Output the (X, Y) coordinate of the center of the cell containing the given text.  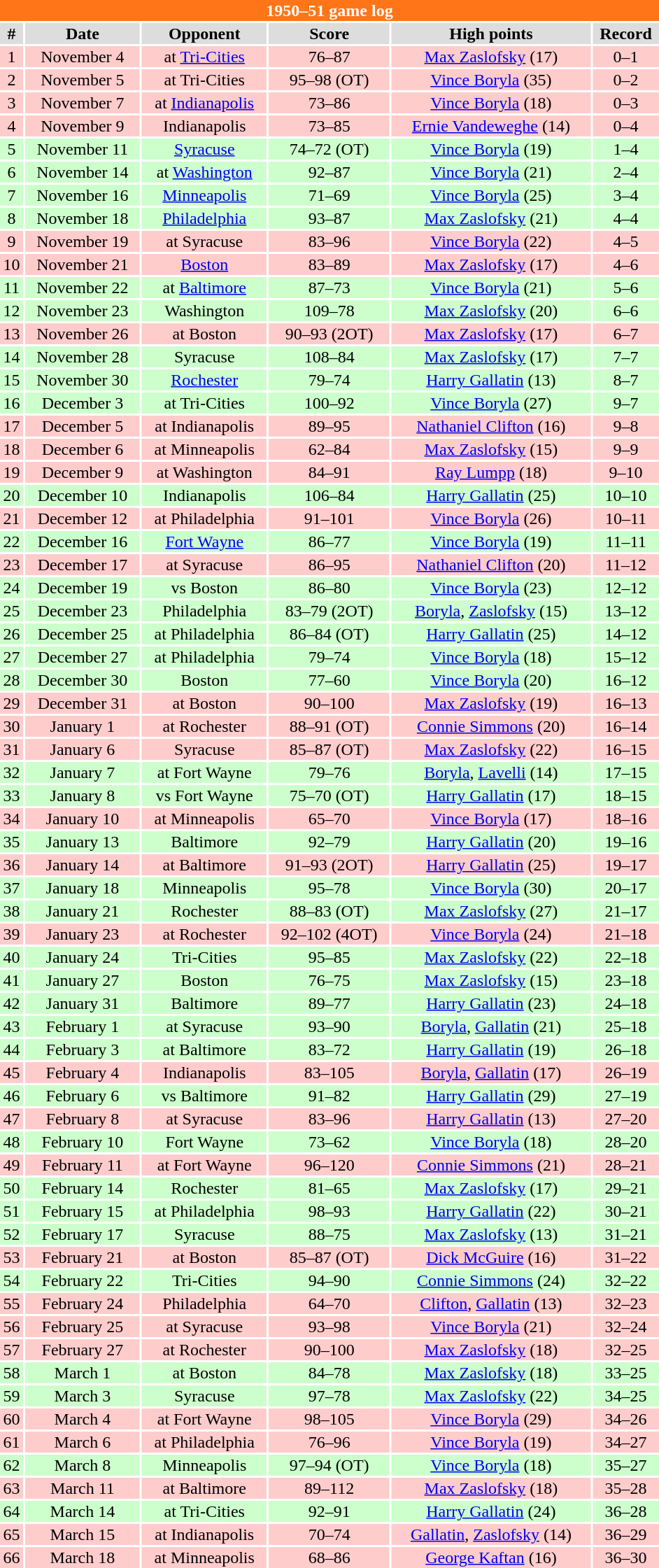
24 (11, 588)
6 (11, 172)
February 14 (83, 1188)
March 15 (83, 1534)
February 6 (83, 1096)
27 (11, 657)
March 3 (83, 1396)
15–12 (625, 657)
106–84 (329, 495)
70–74 (329, 1534)
January 10 (83, 819)
Harry Gallatin (29) (491, 1096)
16 (11, 403)
36–30 (625, 1558)
19 (11, 472)
34–27 (625, 1442)
93–87 (329, 218)
88–75 (329, 1234)
23–18 (625, 980)
56 (11, 1327)
94–90 (329, 1280)
91–93 (2OT) (329, 865)
December 9 (83, 472)
44 (11, 1050)
9–10 (625, 472)
86–80 (329, 588)
1 (11, 57)
Boryla, Lavelli (14) (491, 772)
March 11 (83, 1488)
28–20 (625, 1142)
18 (11, 449)
22–18 (625, 957)
Score (329, 34)
March 14 (83, 1511)
December 30 (83, 680)
32 (11, 772)
31–21 (625, 1234)
December 12 (83, 518)
96–120 (329, 1165)
66 (11, 1558)
10–11 (625, 518)
32–22 (625, 1280)
65 (11, 1534)
49 (11, 1165)
January 23 (83, 934)
100–92 (329, 403)
November 22 (83, 288)
Harry Gallatin (23) (491, 1003)
93–98 (329, 1327)
92–79 (329, 842)
45 (11, 1073)
73–62 (329, 1142)
3 (11, 103)
26–18 (625, 1050)
March 4 (83, 1419)
10–10 (625, 495)
92–91 (329, 1511)
5 (11, 149)
Vince Boryla (26) (491, 518)
35–27 (625, 1465)
62–84 (329, 449)
16–14 (625, 726)
7–7 (625, 357)
81–65 (329, 1188)
February 3 (83, 1050)
61 (11, 1442)
58 (11, 1373)
9–8 (625, 426)
95–98 (OT) (329, 80)
89–95 (329, 426)
91–82 (329, 1096)
86–84 (OT) (329, 634)
0–1 (625, 57)
83–105 (329, 1073)
92–102 (4OT) (329, 934)
63 (11, 1488)
62 (11, 1465)
February 24 (83, 1304)
89–77 (329, 1003)
26–19 (625, 1073)
High points (491, 34)
Vince Boryla (30) (491, 888)
40 (11, 957)
16–13 (625, 703)
53 (11, 1257)
90–93 (2OT) (329, 334)
92–87 (329, 172)
December 10 (83, 495)
December 17 (83, 565)
11–12 (625, 565)
Max Zaslofsky (27) (491, 911)
Nathaniel Clifton (16) (491, 426)
15 (11, 380)
Washington (204, 311)
73–86 (329, 103)
86–95 (329, 565)
vs Fort Wayne (204, 796)
75–70 (OT) (329, 796)
29–21 (625, 1188)
36–29 (625, 1534)
12 (11, 311)
60 (11, 1419)
January 18 (83, 888)
January 31 (83, 1003)
30–21 (625, 1211)
22 (11, 542)
November 19 (83, 241)
# (11, 34)
0–3 (625, 103)
November 14 (83, 172)
8–7 (625, 380)
83–79 (2OT) (329, 611)
13–12 (625, 611)
November 16 (83, 195)
64–70 (329, 1304)
84–78 (329, 1373)
4–5 (625, 241)
36–28 (625, 1511)
Vince Boryla (20) (491, 680)
Max Zaslofsky (13) (491, 1234)
6–7 (625, 334)
34–26 (625, 1419)
February 15 (83, 1211)
December 6 (83, 449)
34–25 (625, 1396)
26 (11, 634)
vs Boston (204, 588)
89–112 (329, 1488)
November 23 (83, 311)
21–18 (625, 934)
Vince Boryla (27) (491, 403)
25 (11, 611)
73–85 (329, 126)
48 (11, 1142)
November 26 (83, 334)
November 28 (83, 357)
9 (11, 241)
25–18 (625, 1026)
Connie Simmons (24) (491, 1280)
59 (11, 1396)
Connie Simmons (20) (491, 726)
77–60 (329, 680)
32–24 (625, 1327)
36 (11, 865)
January 21 (83, 911)
January 13 (83, 842)
16–15 (625, 749)
0–2 (625, 80)
2–4 (625, 172)
32–25 (625, 1350)
December 27 (83, 657)
52 (11, 1234)
March 8 (83, 1465)
95–78 (329, 888)
4 (11, 126)
February 4 (83, 1073)
Boryla, Zaslofsky (15) (491, 611)
Harry Gallatin (17) (491, 796)
30 (11, 726)
November 4 (83, 57)
32–23 (625, 1304)
50 (11, 1188)
12–12 (625, 588)
14–12 (625, 634)
Connie Simmons (21) (491, 1165)
10 (11, 264)
79–76 (329, 772)
76–75 (329, 980)
35–28 (625, 1488)
1950–51 game log (329, 10)
Gallatin, Zaslofsky (14) (491, 1534)
November 11 (83, 149)
November 18 (83, 218)
27–20 (625, 1119)
Boryla, Gallatin (21) (491, 1026)
1–4 (625, 149)
George Kaftan (16) (491, 1558)
54 (11, 1280)
Record (625, 34)
28–21 (625, 1165)
86–77 (329, 542)
21 (11, 518)
109–78 (329, 311)
83–89 (329, 264)
71–69 (329, 195)
93–90 (329, 1026)
February 1 (83, 1026)
19–17 (625, 865)
February 17 (83, 1234)
November 9 (83, 126)
64 (11, 1511)
Ernie Vandeweghe (14) (491, 126)
51 (11, 1211)
Max Zaslofsky (20) (491, 311)
Opponent (204, 34)
November 21 (83, 264)
February 22 (83, 1280)
Max Zaslofsky (21) (491, 218)
31 (11, 749)
November 7 (83, 103)
Dick McGuire (16) (491, 1257)
38 (11, 911)
Vince Boryla (17) (491, 819)
4–6 (625, 264)
20 (11, 495)
20–17 (625, 888)
65–70 (329, 819)
16–12 (625, 680)
34 (11, 819)
February 8 (83, 1119)
37 (11, 888)
February 11 (83, 1165)
March 6 (83, 1442)
December 3 (83, 403)
74–72 (OT) (329, 149)
February 10 (83, 1142)
23 (11, 565)
7 (11, 195)
9–7 (625, 403)
87–73 (329, 288)
21–17 (625, 911)
28 (11, 680)
8 (11, 218)
33 (11, 796)
Clifton, Gallatin (13) (491, 1304)
February 27 (83, 1350)
Max Zaslofsky (19) (491, 703)
11–11 (625, 542)
33–25 (625, 1373)
55 (11, 1304)
January 1 (83, 726)
Harry Gallatin (20) (491, 842)
November 5 (83, 80)
Ray Lumpp (18) (491, 472)
97–94 (OT) (329, 1465)
27–19 (625, 1096)
98–105 (329, 1419)
Date (83, 34)
Vince Boryla (24) (491, 934)
91–101 (329, 518)
3–4 (625, 195)
5–6 (625, 288)
43 (11, 1026)
January 27 (83, 980)
35 (11, 842)
76–96 (329, 1442)
17–15 (625, 772)
January 7 (83, 772)
31–22 (625, 1257)
December 31 (83, 703)
76–87 (329, 57)
46 (11, 1096)
83–72 (329, 1050)
December 23 (83, 611)
18–16 (625, 819)
Vince Boryla (22) (491, 241)
Vince Boryla (23) (491, 588)
March 18 (83, 1558)
Harry Gallatin (24) (491, 1511)
2 (11, 80)
11 (11, 288)
47 (11, 1119)
December 19 (83, 588)
December 5 (83, 426)
108–84 (329, 357)
98–93 (329, 1211)
18–15 (625, 796)
December 25 (83, 634)
vs Baltimore (204, 1096)
November 30 (83, 380)
13 (11, 334)
42 (11, 1003)
February 25 (83, 1327)
0–4 (625, 126)
December 16 (83, 542)
February 21 (83, 1257)
6–6 (625, 311)
84–91 (329, 472)
Harry Gallatin (22) (491, 1211)
88–91 (OT) (329, 726)
9–9 (625, 449)
4–4 (625, 218)
March 1 (83, 1373)
97–78 (329, 1396)
19–16 (625, 842)
Vince Boryla (25) (491, 195)
39 (11, 934)
Boryla, Gallatin (17) (491, 1073)
17 (11, 426)
68–86 (329, 1558)
Harry Gallatin (19) (491, 1050)
29 (11, 703)
Vince Boryla (35) (491, 80)
January 24 (83, 957)
January 8 (83, 796)
Nathaniel Clifton (20) (491, 565)
January 14 (83, 865)
95–85 (329, 957)
57 (11, 1350)
41 (11, 980)
January 6 (83, 749)
Vince Boryla (29) (491, 1419)
14 (11, 357)
24–18 (625, 1003)
88–83 (OT) (329, 911)
